Scan for the cell matching the given text and deliver its [X, Y] coordinate at center. 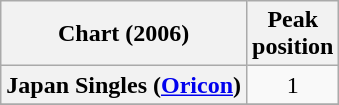
Japan Singles (Oricon) [124, 85]
Peakposition [293, 34]
1 [293, 85]
Chart (2006) [124, 34]
